Determine the (X, Y) coordinate at the center of the cell enclosing the given text.  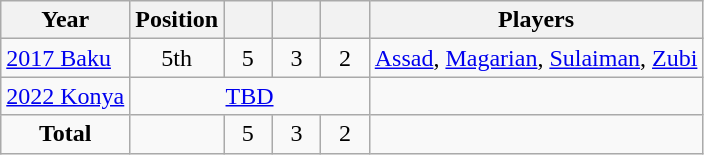
Players (536, 20)
TBD (250, 96)
Total (66, 134)
5th (177, 58)
2022 Konya (66, 96)
Position (177, 20)
2017 Baku (66, 58)
Year (66, 20)
Assad, Magarian, Sulaiman, Zubi (536, 58)
